Locate the cell with the specified text and output its (x, y) center coordinate. 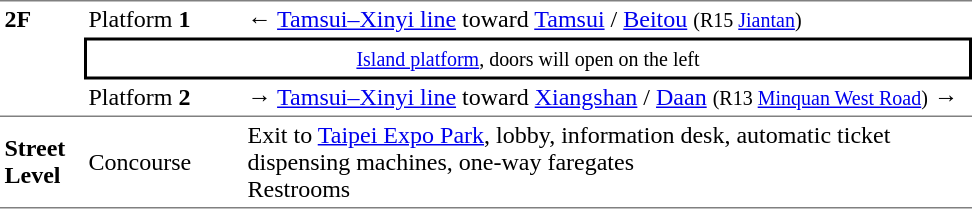
Island platform, doors will open on the left (528, 59)
→ Tamsui–Xinyi line toward Xiangshan / Daan (R13 Minquan West Road) → (608, 99)
Platform 2 (164, 99)
Concourse (164, 163)
← Tamsui–Xinyi line toward Tamsui / Beitou (R15 Jiantan) (608, 19)
Platform 1 (164, 19)
2F (42, 58)
Street Level (42, 163)
Exit to Taipei Expo Park, lobby, information desk, automatic ticket dispensing machines, one-way faregatesRestrooms (608, 163)
